Locate the cell with the specified text and output its (x, y) center coordinate. 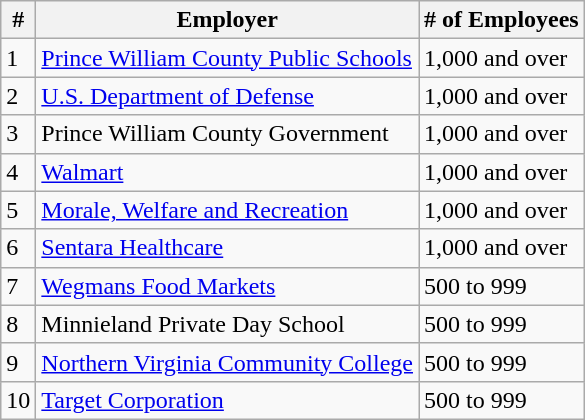
3 (18, 134)
U.S. Department of Defense (228, 96)
7 (18, 286)
# (18, 20)
Prince William County Government (228, 134)
Target Corporation (228, 400)
Prince William County Public Schools (228, 58)
4 (18, 172)
Sentara Healthcare (228, 248)
Wegmans Food Markets (228, 286)
# of Employees (502, 20)
5 (18, 210)
6 (18, 248)
9 (18, 362)
Employer (228, 20)
8 (18, 324)
2 (18, 96)
Walmart (228, 172)
Morale, Welfare and Recreation (228, 210)
1 (18, 58)
10 (18, 400)
Minnieland Private Day School (228, 324)
Northern Virginia Community College (228, 362)
